Determine the [x, y] coordinate at the center of the cell enclosing the given text.  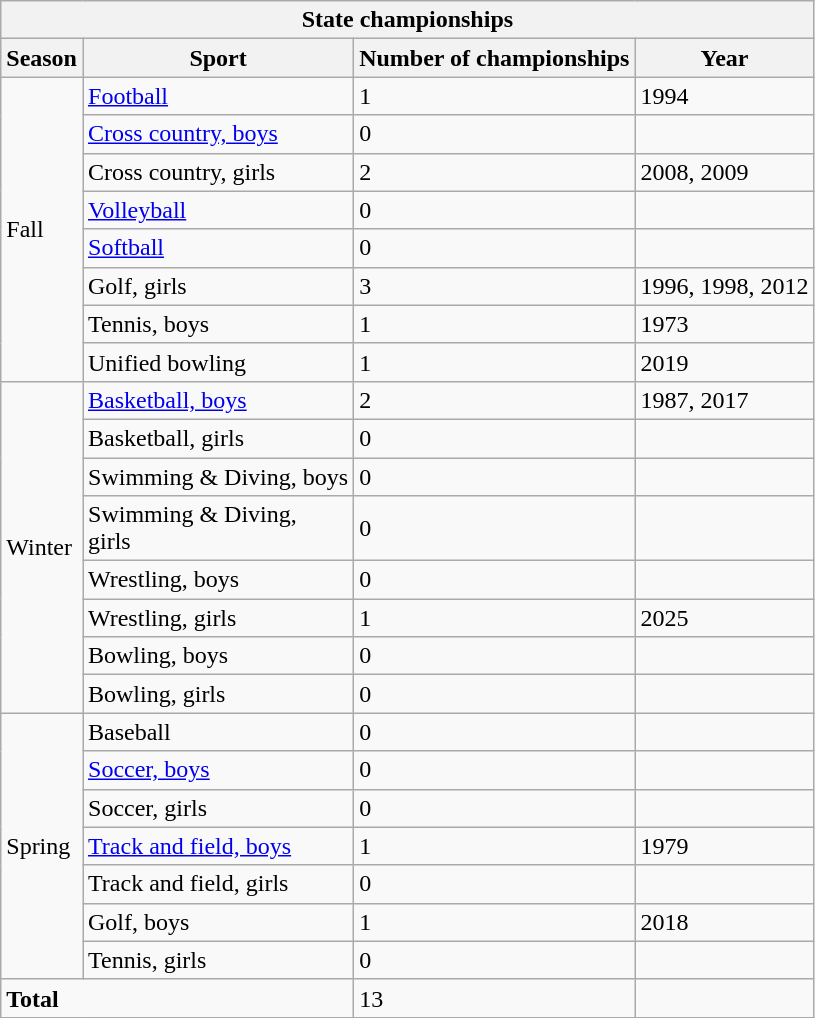
3 [494, 286]
Total [178, 998]
1987, 2017 [724, 400]
1994 [724, 96]
2018 [724, 922]
Unified bowling [218, 362]
Cross country, boys [218, 134]
Wrestling, boys [218, 580]
Sport [218, 58]
Cross country, girls [218, 172]
Soccer, girls [218, 808]
2019 [724, 362]
Spring [42, 846]
Tennis, boys [218, 324]
Basketball, boys [218, 400]
Volleyball [218, 210]
Basketball, girls [218, 438]
Wrestling, girls [218, 618]
Swimming & Diving,girls [218, 528]
Soccer, boys [218, 770]
Golf, girls [218, 286]
Football [218, 96]
Year [724, 58]
2008, 2009 [724, 172]
Swimming & Diving, boys [218, 477]
Softball [218, 248]
Golf, boys [218, 922]
Tennis, girls [218, 960]
13 [494, 998]
Bowling, boys [218, 656]
Number of championships [494, 58]
1973 [724, 324]
2025 [724, 618]
Season [42, 58]
Fall [42, 229]
Winter [42, 547]
Bowling, girls [218, 694]
Track and field, girls [218, 884]
Track and field, boys [218, 846]
1996, 1998, 2012 [724, 286]
1979 [724, 846]
Baseball [218, 732]
State championships [408, 20]
